Capture the cell that displays the provided text and extract its [X, Y] central coordinate. 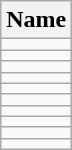
Name [36, 20]
